Pinpoint the cell where the given text exists, returning its (X, Y) midpoint coordinate. 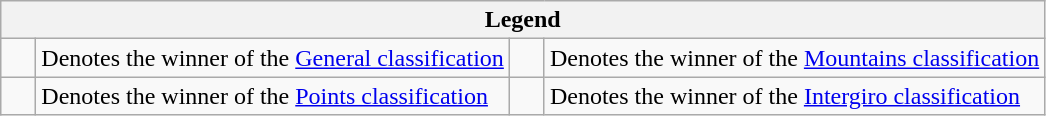
Denotes the winner of the Mountains classification (794, 58)
Denotes the winner of the Points classification (273, 96)
Legend (523, 20)
Denotes the winner of the General classification (273, 58)
Denotes the winner of the Intergiro classification (794, 96)
